Find where the given text appears and provide that cell's center as (x, y) coordinate. 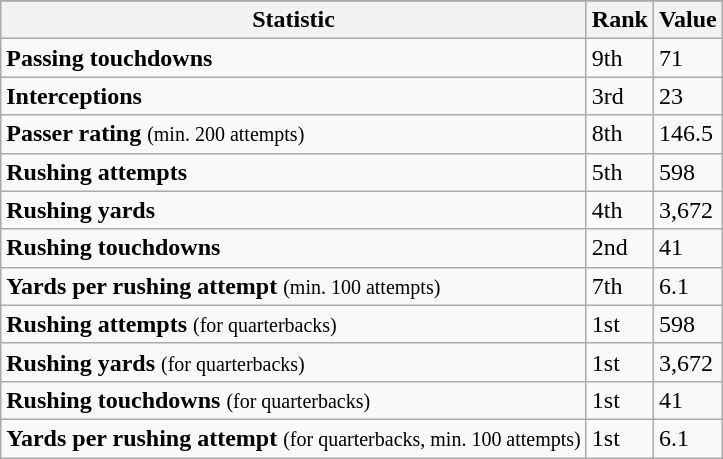
146.5 (688, 134)
3rd (620, 96)
Rushing yards (for quarterbacks) (294, 362)
23 (688, 96)
5th (620, 172)
Passer rating (min. 200 attempts) (294, 134)
71 (688, 58)
4th (620, 210)
Rank (620, 20)
7th (620, 286)
Value (688, 20)
8th (620, 134)
Statistic (294, 20)
Rushing attempts (for quarterbacks) (294, 324)
Interceptions (294, 96)
Yards per rushing attempt (min. 100 attempts) (294, 286)
Passing touchdowns (294, 58)
Rushing yards (294, 210)
Rushing touchdowns (for quarterbacks) (294, 400)
2nd (620, 248)
9th (620, 58)
Yards per rushing attempt (for quarterbacks, min. 100 attempts) (294, 438)
Rushing attempts (294, 172)
Rushing touchdowns (294, 248)
